From the cell containing the given text, extract its center point as [X, Y] coordinate. 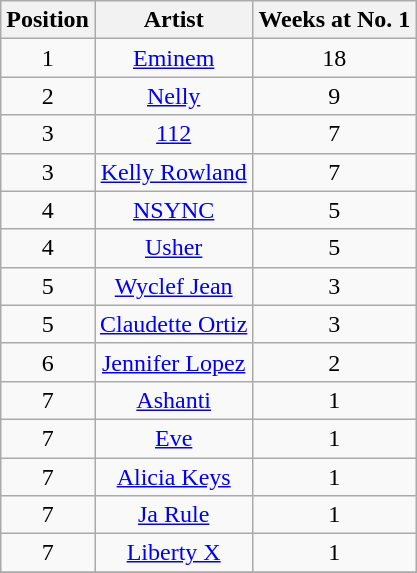
Kelly Rowland [173, 172]
Weeks at No. 1 [334, 20]
Ashanti [173, 400]
112 [173, 134]
6 [48, 362]
Ja Rule [173, 515]
Wyclef Jean [173, 286]
Eve [173, 438]
Position [48, 20]
Jennifer Lopez [173, 362]
Usher [173, 248]
NSYNC [173, 210]
9 [334, 96]
Artist [173, 20]
18 [334, 58]
Liberty X [173, 553]
Nelly [173, 96]
Eminem [173, 58]
Claudette Ortiz [173, 324]
Alicia Keys [173, 477]
